Output the [X, Y] coordinate of the center of the cell containing the given text.  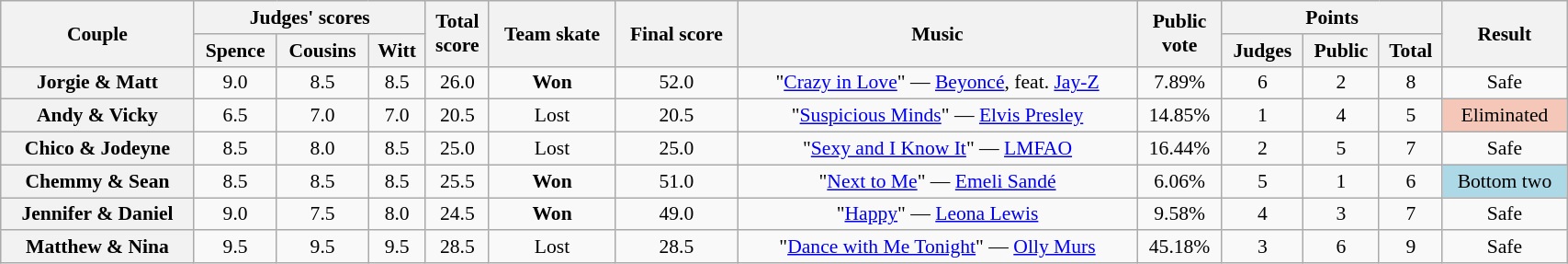
7.89% [1179, 83]
"Suspicious Minds" — Elvis Presley [937, 116]
Witt [397, 51]
Team skate [551, 33]
24.5 [457, 214]
Matthew & Nina [97, 247]
"Next to Me" — Emeli Sandé [937, 181]
9.58% [1179, 214]
14.85% [1179, 116]
45.18% [1179, 247]
7.5 [322, 214]
Jennifer & Daniel [97, 214]
Total [1411, 51]
"Happy" — Leona Lewis [937, 214]
Final score [676, 33]
"Dance with Me Tonight" — Olly Murs [937, 247]
Judges [1262, 51]
Cousins [322, 51]
16.44% [1179, 149]
"Sexy and I Know It" — LMFAO [937, 149]
Totalscore [457, 33]
Result [1505, 33]
Music [937, 33]
Chemmy & Sean [97, 181]
51.0 [676, 181]
Couple [97, 33]
26.0 [457, 83]
52.0 [676, 83]
Judges' scores [310, 17]
"Crazy in Love" — Beyoncé, feat. Jay-Z [937, 83]
9 [1411, 247]
25.5 [457, 181]
Publicvote [1179, 33]
Spence [235, 51]
49.0 [676, 214]
Bottom two [1505, 181]
8 [1411, 83]
6.06% [1179, 181]
Points [1332, 17]
Andy & Vicky [97, 116]
Public [1341, 51]
6.5 [235, 116]
Eliminated [1505, 116]
Jorgie & Matt [97, 83]
Chico & Jodeyne [97, 149]
